Search for the cell housing the specified text and yield its [x, y] center coordinate. 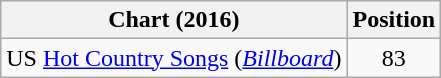
US Hot Country Songs (Billboard) [174, 58]
Chart (2016) [174, 20]
Position [394, 20]
83 [394, 58]
